Scan for the cell matching the given text and deliver its (X, Y) coordinate at center. 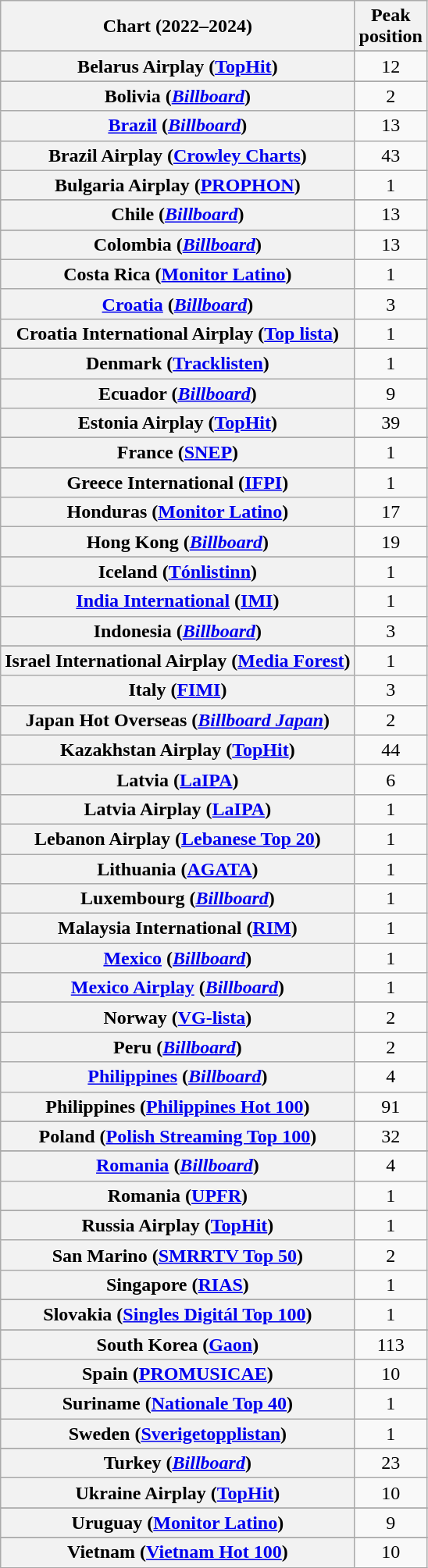
Norway (VG-lista) (178, 1017)
Chart (2022–2024) (178, 27)
Estonia Airplay (TopHit) (178, 423)
Mexico (Billboard) (178, 958)
Spain (PROMUSICAE) (178, 1374)
Iceland (Tónlistinn) (178, 572)
France (SNEP) (178, 453)
Japan Hot Overseas (Billboard Japan) (178, 720)
India International (IMI) (178, 601)
Israel International Airplay (Media Forest) (178, 661)
Ukraine Airplay (TopHit) (178, 1493)
Belarus Airplay (TopHit) (178, 66)
Peru (Billboard) (178, 1047)
Colombia (Billboard) (178, 244)
San Marino (SMRRTV Top 50) (178, 1255)
Croatia (Billboard) (178, 304)
Bulgaria Airplay (PROPHON) (178, 185)
44 (391, 750)
17 (391, 512)
Poland (Polish Streaming Top 100) (178, 1136)
Costa Rica (Monitor Latino) (178, 274)
Mexico Airplay (Billboard) (178, 988)
Indonesia (Billboard) (178, 631)
Suriname (Nationale Top 40) (178, 1404)
Russia Airplay (TopHit) (178, 1225)
39 (391, 423)
Chile (Billboard) (178, 215)
Latvia Airplay (LaIPA) (178, 809)
Ecuador (Billboard) (178, 393)
Italy (FIMI) (178, 690)
Hong Kong (Billboard) (178, 542)
Romania (Billboard) (178, 1166)
23 (391, 1463)
Turkey (Billboard) (178, 1463)
Lebanon Airplay (Lebanese Top 20) (178, 839)
Greece International (IFPI) (178, 483)
Peakposition (391, 27)
Philippines (Billboard) (178, 1077)
Luxembourg (Billboard) (178, 899)
Croatia International Airplay (Top lista) (178, 333)
Kazakhstan Airplay (TopHit) (178, 750)
91 (391, 1107)
Honduras (Monitor Latino) (178, 512)
43 (391, 155)
6 (391, 779)
Brazil (Billboard) (178, 126)
113 (391, 1344)
Romania (UPFR) (178, 1196)
Latvia (LaIPA) (178, 779)
Sweden (Sverigetopplistan) (178, 1434)
Lithuania (AGATA) (178, 869)
19 (391, 542)
Bolivia (Billboard) (178, 96)
Brazil Airplay (Crowley Charts) (178, 155)
32 (391, 1136)
South Korea (Gaon) (178, 1344)
Malaysia International (RIM) (178, 928)
12 (391, 66)
Singapore (RIAS) (178, 1285)
Vietnam (Vietnam Hot 100) (178, 1552)
Slovakia (Singles Digitál Top 100) (178, 1314)
Uruguay (Monitor Latino) (178, 1523)
Denmark (Tracklisten) (178, 363)
Philippines (Philippines Hot 100) (178, 1107)
